Find where the given text appears and provide that cell's center as [X, Y] coordinate. 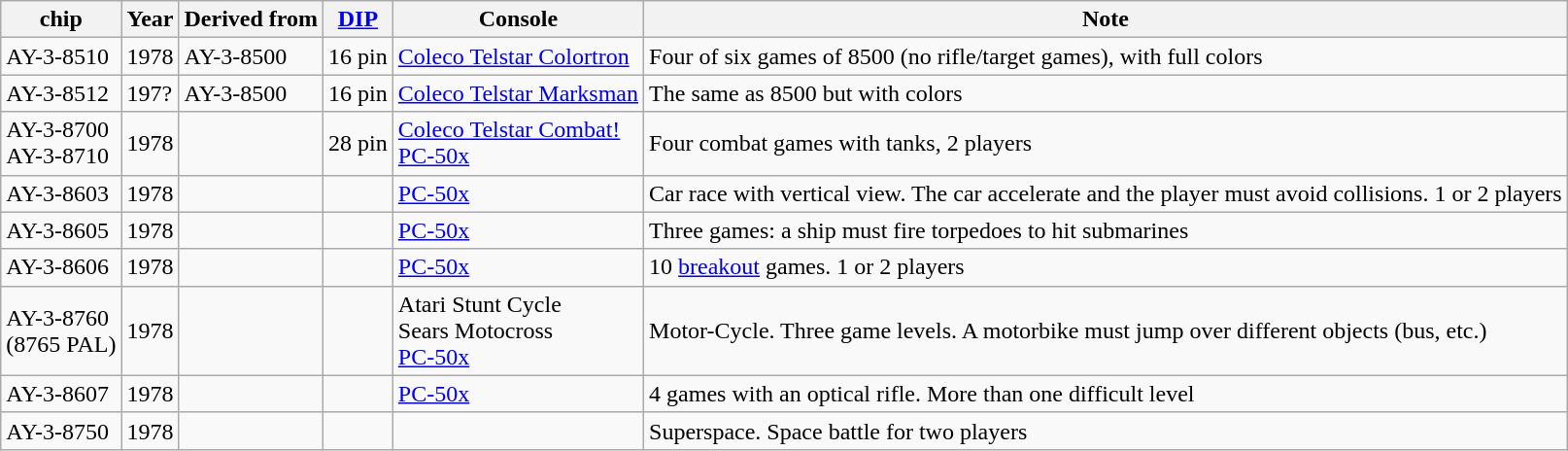
28 pin [358, 144]
Console [518, 19]
Coleco Telstar Combat!PC-50x [518, 144]
Three games: a ship must fire torpedoes to hit submarines [1106, 230]
DIP [358, 19]
AY-3-8760(8765 PAL) [61, 330]
AY-3-8510 [61, 56]
Superspace. Space battle for two players [1106, 431]
Four combat games with tanks, 2 players [1106, 144]
Derived from [251, 19]
The same as 8500 but with colors [1106, 93]
AY-3-8512 [61, 93]
AY-3-8603 [61, 193]
4 games with an optical rifle. More than one difficult level [1106, 394]
AY-3-8750 [61, 431]
Year [150, 19]
Note [1106, 19]
10 breakout games. 1 or 2 players [1106, 267]
AY-3-8700 AY-3-8710 [61, 144]
AY-3-8606 [61, 267]
Motor-Cycle. Three game levels. A motorbike must jump over different objects (bus, etc.) [1106, 330]
AY-3-8607 [61, 394]
AY-3-8605 [61, 230]
Atari Stunt Cycle Sears Motocross PC-50x [518, 330]
Coleco Telstar Marksman [518, 93]
Coleco Telstar Colortron [518, 56]
Four of six games of 8500 (no rifle/target games), with full colors [1106, 56]
Car race with vertical view. The car accelerate and the player must avoid collisions. 1 or 2 players [1106, 193]
197? [150, 93]
chip [61, 19]
